Find where the given text appears and provide that cell's center as [X, Y] coordinate. 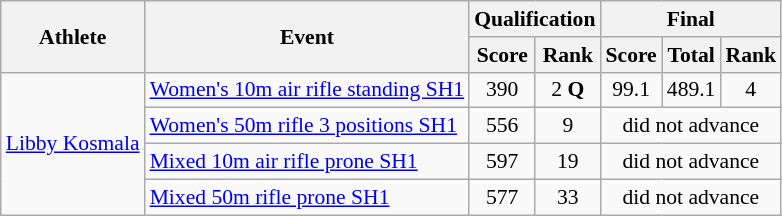
Final [690, 19]
Women's 10m air rifle standing SH1 [308, 90]
556 [502, 126]
Mixed 10m air rifle prone SH1 [308, 162]
489.1 [692, 90]
33 [568, 197]
Event [308, 36]
4 [750, 90]
390 [502, 90]
19 [568, 162]
Total [692, 55]
99.1 [630, 90]
Libby Kosmala [73, 143]
2 Q [568, 90]
597 [502, 162]
Qualification [534, 19]
Athlete [73, 36]
9 [568, 126]
Mixed 50m rifle prone SH1 [308, 197]
Women's 50m rifle 3 positions SH1 [308, 126]
577 [502, 197]
